Determine the (X, Y) coordinate at the center of the cell enclosing the given text.  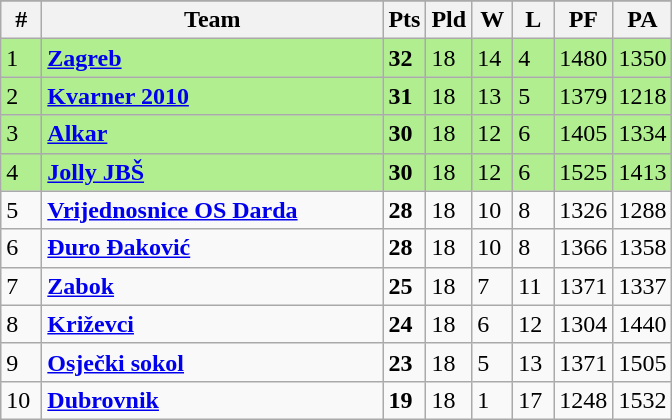
1525 (584, 172)
Osječki sokol (212, 362)
1532 (642, 400)
Đuro Đaković (212, 248)
9 (22, 362)
W (492, 20)
PF (584, 20)
1288 (642, 210)
1480 (584, 58)
3 (22, 134)
1350 (642, 58)
11 (534, 286)
Pts (404, 20)
2 (22, 96)
Vrijednosnice OS Darda (212, 210)
23 (404, 362)
PA (642, 20)
1379 (584, 96)
1440 (642, 324)
19 (404, 400)
24 (404, 324)
1326 (584, 210)
1248 (584, 400)
1304 (584, 324)
Dubrovnik (212, 400)
32 (404, 58)
1366 (584, 248)
1337 (642, 286)
17 (534, 400)
1218 (642, 96)
1405 (584, 134)
Zabok (212, 286)
31 (404, 96)
25 (404, 286)
Pld (449, 20)
Križevci (212, 324)
1505 (642, 362)
Team (212, 20)
14 (492, 58)
1334 (642, 134)
# (22, 20)
Jolly JBŠ (212, 172)
Alkar (212, 134)
L (534, 20)
1358 (642, 248)
Kvarner 2010 (212, 96)
Zagreb (212, 58)
1413 (642, 172)
